Identify which cell holds the provided text, then report its (x, y) central coordinate. 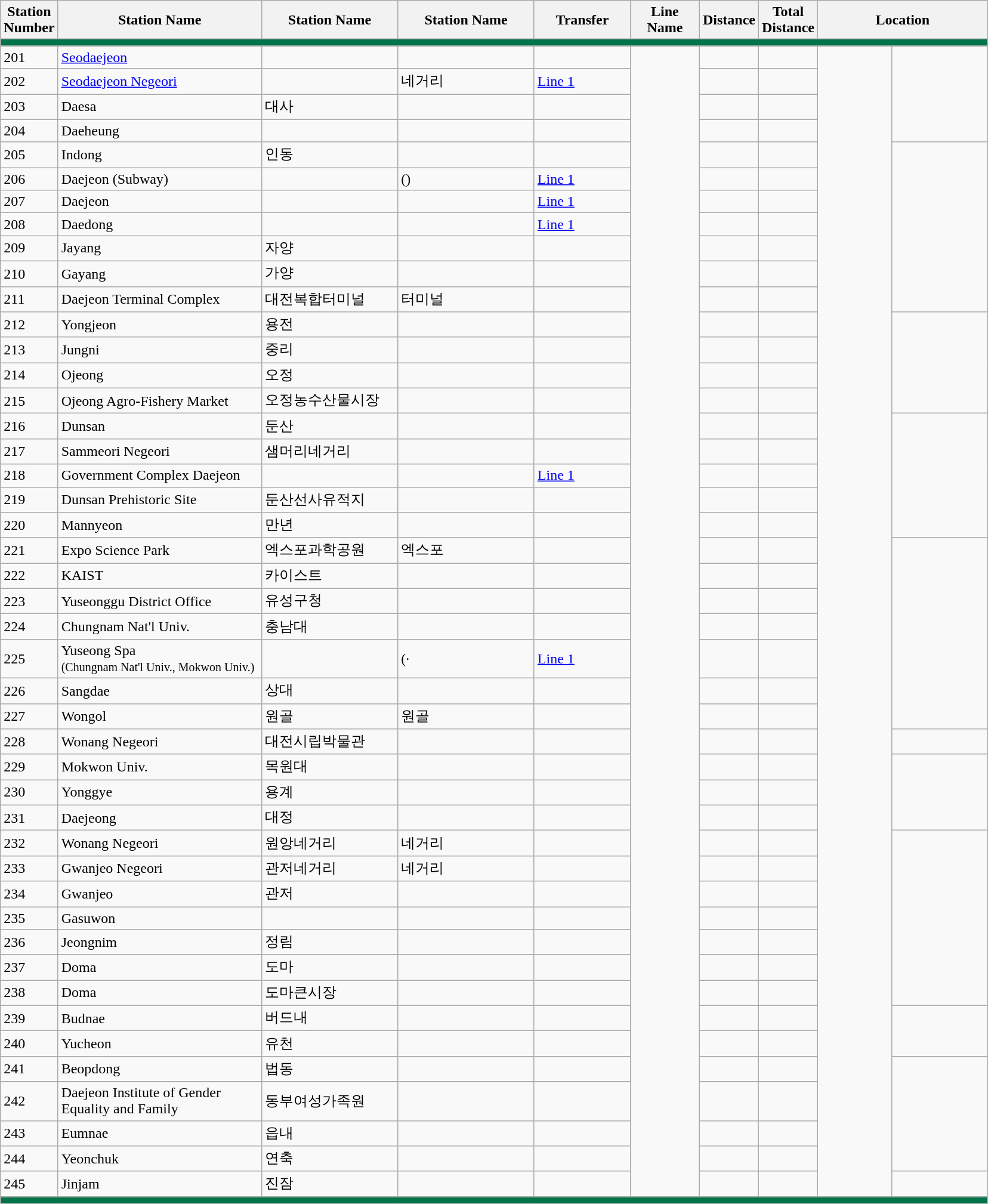
221 (29, 550)
Government Complex Daejeon (160, 476)
228 (29, 742)
오정 (329, 376)
TotalDistance (789, 20)
Seodaejeon Negeori (160, 81)
214 (29, 376)
관저네거리 (329, 869)
239 (29, 1018)
Distance (729, 20)
엑스포과학공원 (329, 550)
Expo Science Park (160, 550)
241 (29, 1069)
206 (29, 179)
충남대 (329, 626)
Mokwon Univ. (160, 767)
KAIST (160, 576)
Gayang (160, 273)
238 (29, 993)
자양 (329, 248)
Yuseonggu District Office (160, 601)
둔산선사유적지 (329, 500)
242 (29, 1101)
Jayang (160, 248)
둔산 (329, 426)
Eumnae (160, 1134)
234 (29, 894)
Chungnam Nat'l Univ. (160, 626)
터미널 (467, 300)
Jinjam (160, 1184)
샘머리네거리 (329, 451)
(· (467, 659)
231 (29, 817)
상대 (329, 691)
220 (29, 525)
230 (29, 792)
Daejeon Institute of Gender Equality and Family (160, 1101)
Yongjeon (160, 325)
대전시립박물관 (329, 742)
223 (29, 601)
도마 (329, 968)
210 (29, 273)
243 (29, 1134)
유천 (329, 1044)
Daeheung (160, 131)
Daejeon (Subway) (160, 179)
Budnae (160, 1018)
Daedong (160, 224)
유성구청 (329, 601)
중리 (329, 350)
226 (29, 691)
203 (29, 107)
StationNumber (29, 20)
Indong (160, 155)
진잠 (329, 1184)
용전 (329, 325)
Yonggye (160, 792)
233 (29, 869)
Sangdae (160, 691)
232 (29, 844)
222 (29, 576)
211 (29, 300)
Gwanjeo (160, 894)
216 (29, 426)
202 (29, 81)
201 (29, 57)
카이스트 (329, 576)
213 (29, 350)
법동 (329, 1069)
Gwanjeo Negeori (160, 869)
버드내 (329, 1018)
용계 (329, 792)
Daejeon Terminal Complex (160, 300)
240 (29, 1044)
209 (29, 248)
217 (29, 451)
Beopdong (160, 1069)
Seodaejeon (160, 57)
동부여성가족원 (329, 1101)
대전복합터미널 (329, 300)
Yucheon (160, 1044)
Jungni (160, 350)
205 (29, 155)
Jeongnim (160, 943)
229 (29, 767)
대사 (329, 107)
목원대 (329, 767)
Sammeori Negeori (160, 451)
245 (29, 1184)
Yeonchuk (160, 1159)
235 (29, 918)
215 (29, 401)
Yuseong Spa(Chungnam Nat'l Univ., Mokwon Univ.) (160, 659)
Dunsan Prehistoric Site (160, 500)
237 (29, 968)
연축 (329, 1159)
Daejeong (160, 817)
엑스포 (467, 550)
Daejeon (160, 202)
208 (29, 224)
224 (29, 626)
만년 (329, 525)
Location (903, 20)
인동 (329, 155)
오정농수산물시장 (329, 401)
227 (29, 716)
대정 (329, 817)
Mannyeon (160, 525)
읍내 (329, 1134)
Ojeong Agro-Fishery Market (160, 401)
204 (29, 131)
225 (29, 659)
도마큰시장 (329, 993)
원앙네거리 (329, 844)
Wongol (160, 716)
212 (29, 325)
관저 (329, 894)
236 (29, 943)
Gasuwon (160, 918)
정림 (329, 943)
Transfer (582, 20)
Daesa (160, 107)
Line Name (665, 20)
Dunsan (160, 426)
Ojeong (160, 376)
244 (29, 1159)
219 (29, 500)
가양 (329, 273)
218 (29, 476)
207 (29, 202)
() (467, 179)
